Extract the (X, Y) coordinate from the center of the cell holding the provided text.  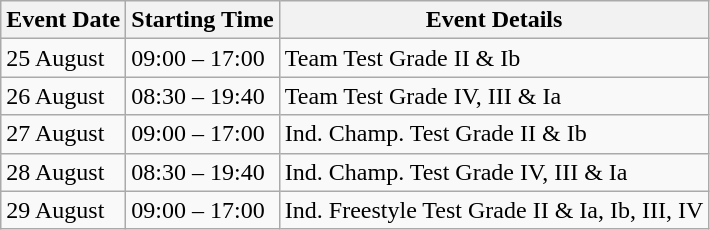
26 August (64, 96)
Event Date (64, 20)
Starting Time (203, 20)
Event Details (494, 20)
Team Test Grade IV, III & Ia (494, 96)
27 August (64, 134)
28 August (64, 172)
29 August (64, 210)
25 August (64, 58)
Team Test Grade II & Ib (494, 58)
Ind. Champ. Test Grade II & Ib (494, 134)
Ind. Champ. Test Grade IV, III & Ia (494, 172)
Ind. Freestyle Test Grade II & Ia, Ib, III, IV (494, 210)
